Scan for the cell matching the given text and deliver its (X, Y) coordinate at center. 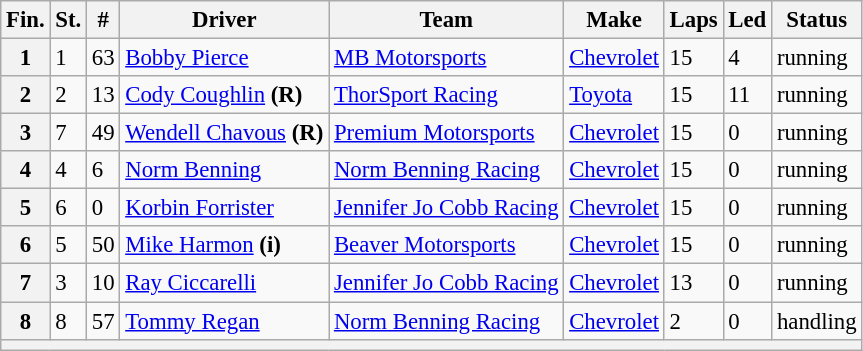
Korbin Forrister (224, 208)
Make (614, 20)
Cody Coughlin (R) (224, 95)
Team (446, 20)
Premium Motorsports (446, 133)
Tommy Regan (224, 321)
ThorSport Racing (446, 95)
50 (104, 245)
Led (748, 20)
Toyota (614, 95)
Fin. (26, 20)
57 (104, 321)
handling (817, 321)
Driver (224, 20)
MB Motorsports (446, 58)
Norm Benning (224, 170)
Beaver Motorsports (446, 245)
St. (68, 20)
Ray Ciccarelli (224, 283)
Wendell Chavous (R) (224, 133)
63 (104, 58)
11 (748, 95)
Laps (694, 20)
Mike Harmon (i) (224, 245)
Status (817, 20)
# (104, 20)
49 (104, 133)
Bobby Pierce (224, 58)
10 (104, 283)
